Return [x, y] of the center of cell containing provided text 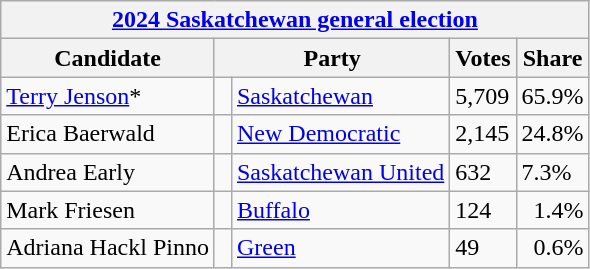
2024 Saskatchewan general election [295, 20]
Mark Friesen [108, 210]
65.9% [552, 96]
Saskatchewan United [340, 172]
Party [332, 58]
Erica Baerwald [108, 134]
124 [483, 210]
Candidate [108, 58]
49 [483, 248]
Votes [483, 58]
1.4% [552, 210]
24.8% [552, 134]
Terry Jenson* [108, 96]
0.6% [552, 248]
Saskatchewan [340, 96]
2,145 [483, 134]
5,709 [483, 96]
632 [483, 172]
Andrea Early [108, 172]
Buffalo [340, 210]
Adriana Hackl Pinno [108, 248]
Share [552, 58]
7.3% [552, 172]
Green [340, 248]
New Democratic [340, 134]
